Search for the cell housing the specified text and yield its [x, y] center coordinate. 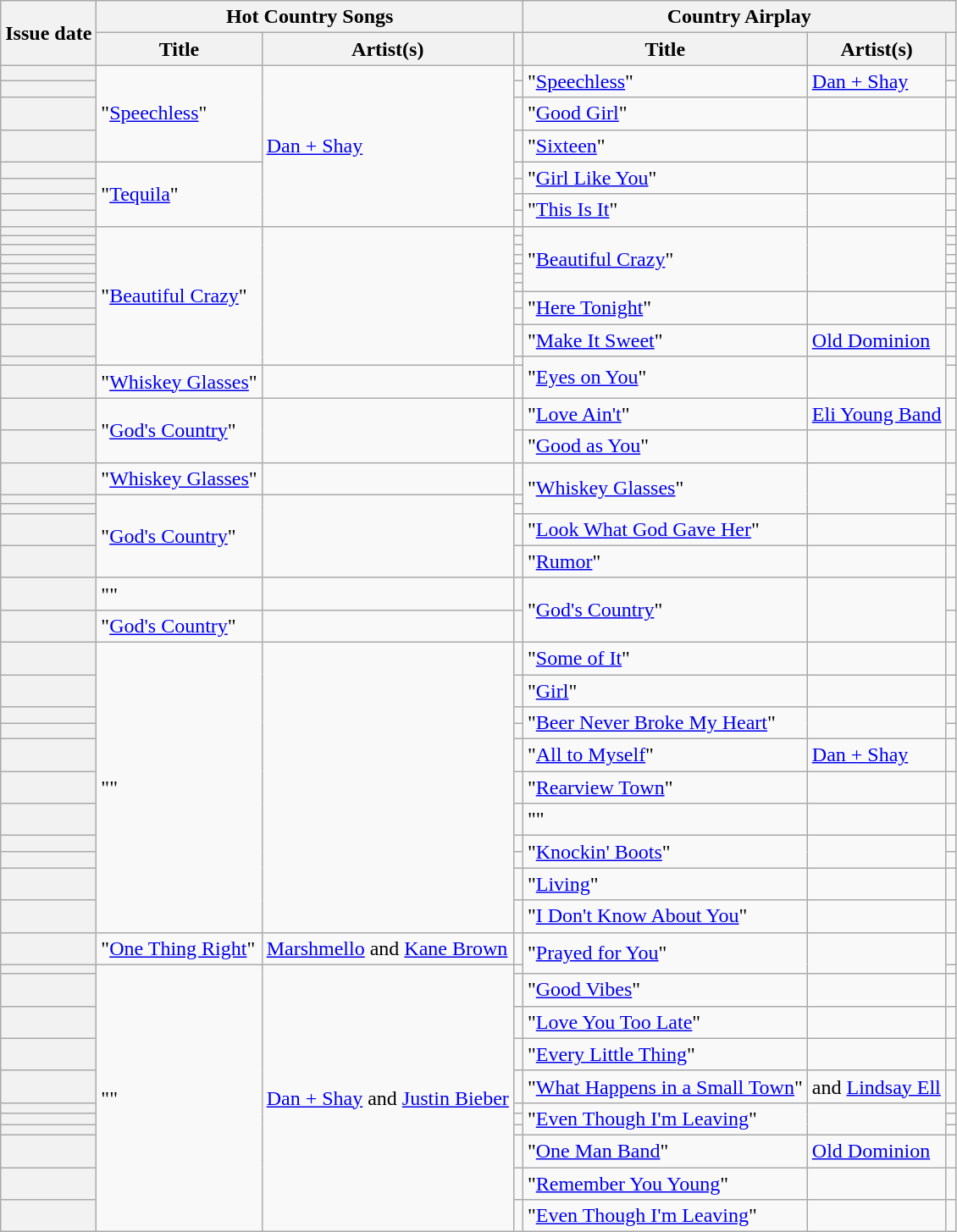
"One Man Band" [665, 1151]
"Make It Sweet" [665, 340]
"Eyes on You" [665, 378]
"Living" [665, 884]
"What Happens in a Small Town" [665, 1086]
"All to Myself" [665, 755]
and Lindsay Ell [877, 1086]
"Good Vibes" [665, 990]
"Tequila" [180, 194]
"Prayed for You" [665, 953]
"I Don't Know About You" [665, 916]
Marshmello and Kane Brown [388, 948]
"Here Tonight" [665, 308]
Dan + Shay and Justin Bieber [388, 1098]
Eli Young Band [877, 414]
"Knockin' Boots" [665, 852]
Hot Country Songs [310, 17]
Issue date [49, 33]
"This Is It" [665, 210]
"Look What God Gave Her" [665, 529]
"Every Little Thing" [665, 1054]
"Sixteen" [665, 146]
"Rumor" [665, 561]
"One Thing Right" [180, 948]
"Girl" [665, 690]
"Girl Like You" [665, 178]
"Remember You Young" [665, 1183]
"Some of It" [665, 658]
Country Airplay [738, 17]
"Beer Never Broke My Heart" [665, 723]
"Good as You" [665, 446]
"Love You Too Late" [665, 1022]
"Good Girl" [665, 113]
"Rearview Town" [665, 787]
"Love Ain't" [665, 414]
